Extract the [x, y] coordinate from the center of the cell holding the provided text.  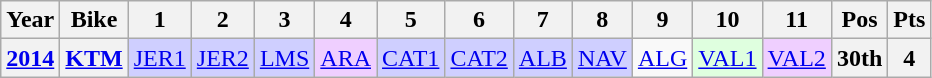
Pts [910, 20]
8 [602, 20]
11 [796, 20]
CAT2 [479, 58]
5 [410, 20]
JER1 [160, 58]
KTM [94, 58]
2014 [30, 58]
Bike [94, 20]
ALG [662, 58]
ARA [346, 58]
10 [728, 20]
3 [284, 20]
7 [542, 20]
Year [30, 20]
VAL2 [796, 58]
1 [160, 20]
ALB [542, 58]
NAV [602, 58]
CAT1 [410, 58]
2 [222, 20]
9 [662, 20]
JER2 [222, 58]
Pos [859, 20]
6 [479, 20]
30th [859, 58]
LMS [284, 58]
VAL1 [728, 58]
